Scan for the cell matching the given text and deliver its [X, Y] coordinate at center. 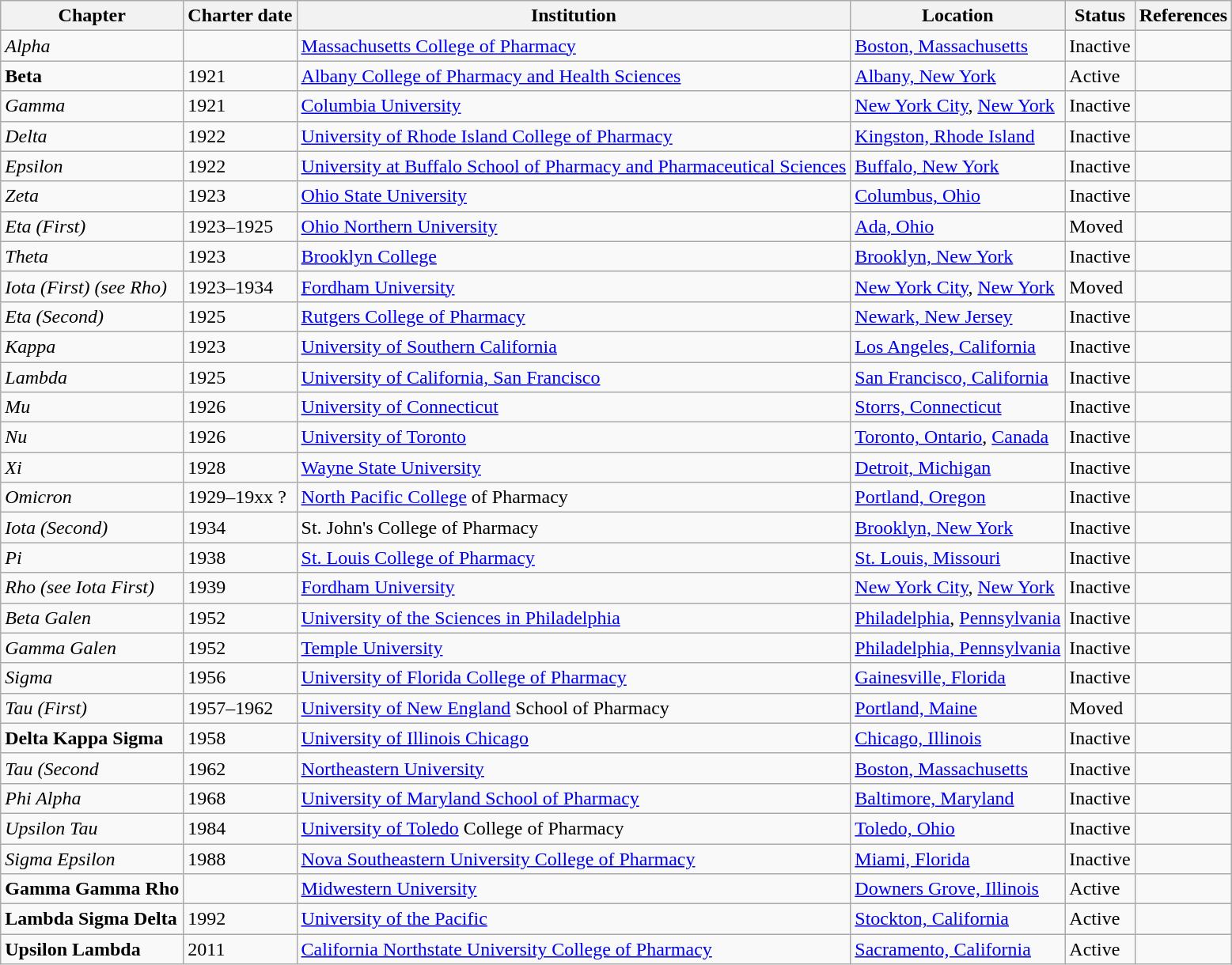
Iota (Second) [92, 528]
Status [1100, 16]
References [1184, 16]
Tau (Second [92, 768]
Toronto, Ontario, Canada [957, 437]
Sacramento, California [957, 949]
Xi [92, 467]
1957–1962 [241, 708]
Location [957, 16]
Brooklyn College [574, 256]
Rho (see Iota First) [92, 588]
Stockton, California [957, 919]
Midwestern University [574, 889]
Beta Galen [92, 618]
University at Buffalo School of Pharmacy and Pharmaceutical Sciences [574, 166]
University of Rhode Island College of Pharmacy [574, 136]
Buffalo, New York [957, 166]
St. Louis College of Pharmacy [574, 558]
1992 [241, 919]
California Northstate University College of Pharmacy [574, 949]
Lambda Sigma Delta [92, 919]
Nova Southeastern University College of Pharmacy [574, 858]
Upsilon Lambda [92, 949]
Iota (First) (see Rho) [92, 286]
Zeta [92, 196]
Albany College of Pharmacy and Health Sciences [574, 76]
Mu [92, 407]
Gamma Galen [92, 648]
University of Connecticut [574, 407]
Albany, New York [957, 76]
Phi Alpha [92, 798]
St. Louis, Missouri [957, 558]
1939 [241, 588]
University of Illinois Chicago [574, 738]
Downers Grove, Illinois [957, 889]
Eta (Second) [92, 316]
1934 [241, 528]
Toledo, Ohio [957, 828]
Alpha [92, 46]
Newark, New Jersey [957, 316]
1929–19xx ? [241, 498]
Beta [92, 76]
1923–1934 [241, 286]
Lambda [92, 377]
Portland, Maine [957, 708]
Chapter [92, 16]
Chicago, Illinois [957, 738]
1968 [241, 798]
1956 [241, 678]
Northeastern University [574, 768]
1962 [241, 768]
Rutgers College of Pharmacy [574, 316]
San Francisco, California [957, 377]
Kappa [92, 346]
Gamma Gamma Rho [92, 889]
Omicron [92, 498]
Detroit, Michigan [957, 467]
Gamma [92, 106]
Upsilon Tau [92, 828]
Sigma [92, 678]
Kingston, Rhode Island [957, 136]
North Pacific College of Pharmacy [574, 498]
Wayne State University [574, 467]
Massachusetts College of Pharmacy [574, 46]
1984 [241, 828]
University of the Pacific [574, 919]
Sigma Epsilon [92, 858]
Miami, Florida [957, 858]
Epsilon [92, 166]
Ohio State University [574, 196]
Ada, Ohio [957, 226]
Nu [92, 437]
Theta [92, 256]
Storrs, Connecticut [957, 407]
Columbia University [574, 106]
Charter date [241, 16]
Institution [574, 16]
2011 [241, 949]
Gainesville, Florida [957, 678]
Tau (First) [92, 708]
Eta (First) [92, 226]
St. John's College of Pharmacy [574, 528]
Pi [92, 558]
1958 [241, 738]
University of Maryland School of Pharmacy [574, 798]
Temple University [574, 648]
1928 [241, 467]
University of Florida College of Pharmacy [574, 678]
Ohio Northern University [574, 226]
University of California, San Francisco [574, 377]
Delta [92, 136]
Portland, Oregon [957, 498]
1938 [241, 558]
University of Southern California [574, 346]
University of the Sciences in Philadelphia [574, 618]
1923–1925 [241, 226]
Delta Kappa Sigma [92, 738]
University of Toronto [574, 437]
University of Toledo College of Pharmacy [574, 828]
Baltimore, Maryland [957, 798]
University of New England School of Pharmacy [574, 708]
Columbus, Ohio [957, 196]
Los Angeles, California [957, 346]
1988 [241, 858]
